Capture the cell that displays the provided text and extract its (X, Y) central coordinate. 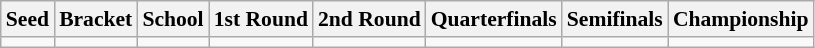
Semifinals (615, 19)
Bracket (96, 19)
1st Round (261, 19)
School (172, 19)
Quarterfinals (494, 19)
2nd Round (370, 19)
Championship (741, 19)
Seed (28, 19)
